Identify which cell holds the provided text, then report its [X, Y] central coordinate. 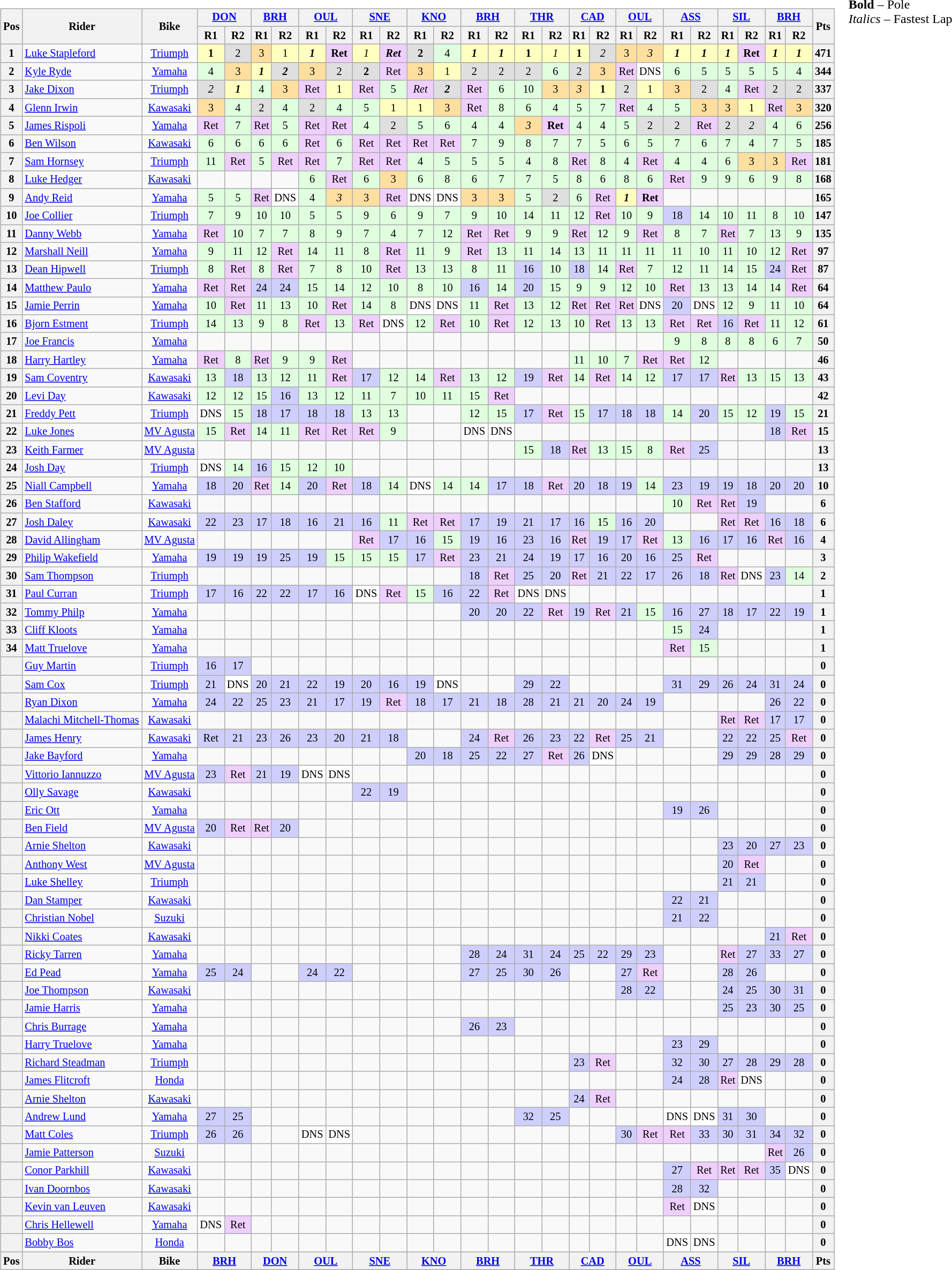
Luke Shelley [81, 882]
Philip Wakefield [81, 558]
471 [823, 54]
Anthony West [81, 864]
43 [823, 378]
Guy Martin [81, 666]
Kyle Ryde [81, 72]
Josh Day [81, 468]
Marshall Neill [81, 252]
Chris Burrage [81, 1026]
97 [823, 252]
Sam Hornsey [81, 162]
Olly Savage [81, 792]
Andy Reid [81, 198]
James Rispoli [81, 126]
337 [823, 89]
Nikki Coates [81, 936]
Joe Collier [81, 216]
61 [823, 324]
Sam Coventry [81, 378]
Joe Francis [81, 342]
344 [823, 72]
Ivan Doornbos [81, 1189]
Joe Thompson [81, 991]
Ben Stafford [81, 504]
50 [823, 342]
320 [823, 108]
42 [823, 396]
Ryan Dixon [81, 702]
165 [823, 198]
Levi Day [81, 396]
87 [823, 270]
Ed Pead [81, 972]
181 [823, 162]
185 [823, 143]
Harry Hartley [81, 360]
Jamie Perrin [81, 306]
Jamie Harris [81, 1009]
Kevin van Leuven [81, 1207]
Niall Campbell [81, 486]
Jamie Patterson [81, 1153]
Josh Daley [81, 522]
256 [823, 126]
Freddy Pett [81, 414]
Paul Curran [81, 594]
Jake Dixon [81, 89]
147 [823, 216]
James Henry [81, 738]
46 [823, 360]
Matt Truelove [81, 648]
35 [775, 1171]
Bobby Bos [81, 1243]
David Allingham [81, 540]
Malachi Mitchell-Thomas [81, 720]
168 [823, 180]
Sam Cox [81, 684]
Keith Farmer [81, 450]
Cliff Kloots [81, 630]
Eric Ott [81, 811]
Harry Truelove [81, 1045]
Andrew Lund [81, 1117]
Christian Nobel [81, 918]
Matt Coles [81, 1135]
Luke Stapleford [81, 54]
Luke Jones [81, 432]
Tommy Philp [81, 612]
Vittorio Iannuzzo [81, 774]
Conor Parkhill [81, 1171]
Dan Stamper [81, 901]
Glenn Irwin [81, 108]
Ben Wilson [81, 143]
Richard Steadman [81, 1063]
Danny Webb [81, 234]
Bjorn Estment [81, 324]
Sam Thompson [81, 576]
Ricky Tarren [81, 955]
Ben Field [81, 828]
Luke Hedger [81, 180]
135 [823, 234]
Jake Bayford [81, 757]
Chris Hellewell [81, 1225]
Dean Hipwell [81, 270]
Matthew Paulo [81, 288]
James Flitcroft [81, 1080]
